Pinpoint the cell where the given text exists, returning its [X, Y] midpoint coordinate. 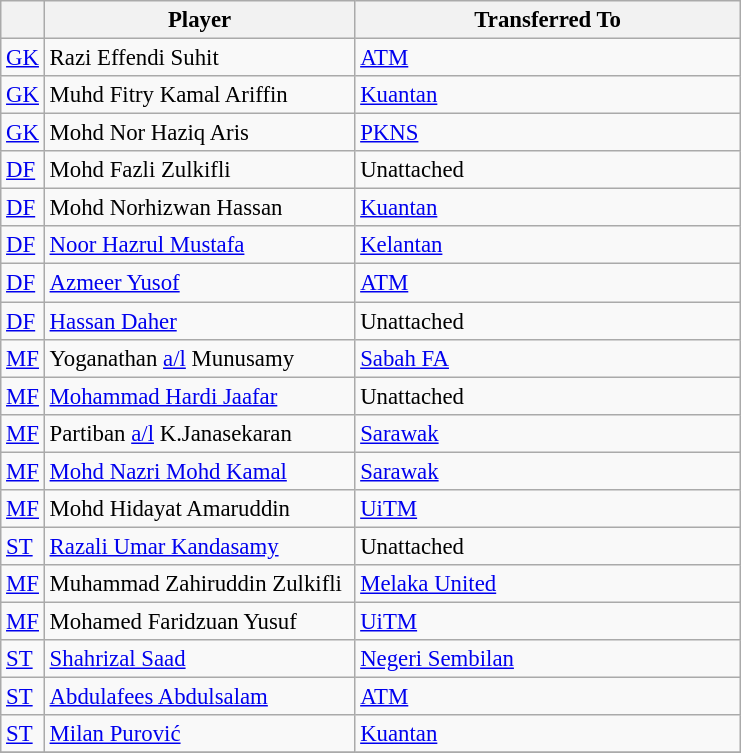
Muhammad Zahiruddin Zulkifli [200, 584]
Melaka United [548, 584]
Yoganathan a/l Munusamy [200, 358]
Kelantan [548, 245]
Partiban a/l K.Janasekaran [200, 433]
PKNS [548, 133]
Mohd Nor Haziq Aris [200, 133]
Azmeer Yusof [200, 283]
Mohd Fazli Zulkifli [200, 170]
Razali Umar Kandasamy [200, 546]
Sabah FA [548, 358]
Razi Effendi Suhit [200, 58]
Mohd Hidayat Amaruddin [200, 509]
Mohammad Hardi Jaafar [200, 396]
Negeri Sembilan [548, 659]
Hassan Daher [200, 321]
Mohamed Faridzuan Yusuf [200, 621]
Abdulafees Abdulsalam [200, 697]
Mohd Norhizwan Hassan [200, 208]
Shahrizal Saad [200, 659]
Mohd Nazri Mohd Kamal [200, 471]
Noor Hazrul Mustafa [200, 245]
Transferred To [548, 20]
Muhd Fitry Kamal Ariffin [200, 95]
Player [200, 20]
Milan Purović [200, 734]
